Determine the [X, Y] coordinate at the center of the cell enclosing the given text.  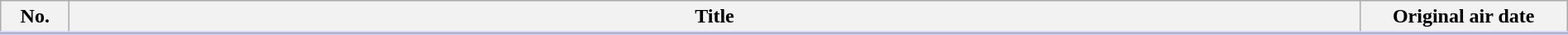
Original air date [1464, 17]
Title [715, 17]
No. [35, 17]
